From the cell containing the given text, extract its center point as [X, Y] coordinate. 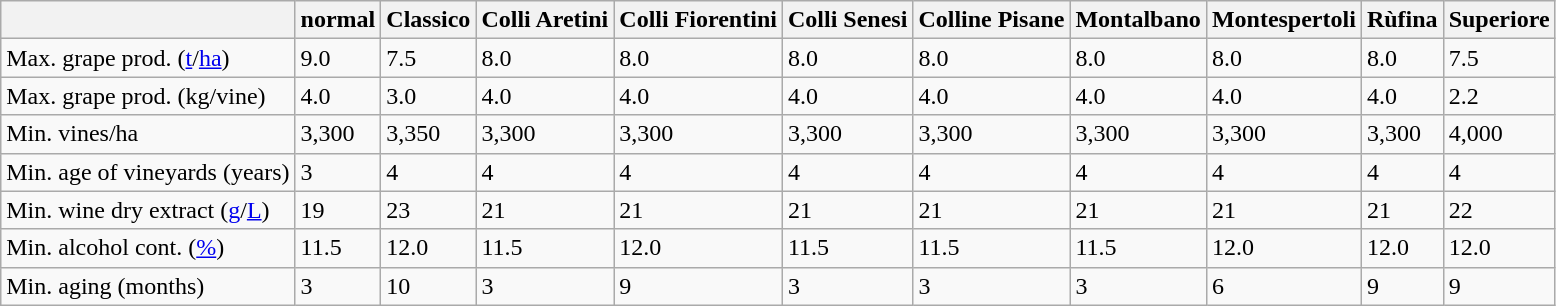
Classico [428, 20]
Max. grape prod. (t/ha) [148, 58]
22 [1499, 210]
9.0 [338, 58]
Colli Senesi [847, 20]
3,350 [428, 134]
Rùfina [1402, 20]
10 [428, 286]
Min. alcohol cont. (%) [148, 248]
2.2 [1499, 96]
Min. age of vineyards (years) [148, 172]
Max. grape prod. (kg/vine) [148, 96]
Superiore [1499, 20]
normal [338, 20]
4,000 [1499, 134]
Montespertoli [1284, 20]
19 [338, 210]
Montalbano [1138, 20]
Colline Pisane [992, 20]
6 [1284, 286]
3.0 [428, 96]
Min. aging (months) [148, 286]
Min. wine dry extract (g/L) [148, 210]
Colli Fiorentini [698, 20]
Colli Aretini [545, 20]
Min. vines/ha [148, 134]
23 [428, 210]
